Identify which cell holds the provided text, then report its [X, Y] central coordinate. 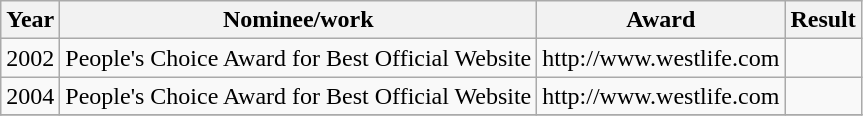
Year [30, 20]
Result [823, 20]
2004 [30, 96]
2002 [30, 58]
Nominee/work [298, 20]
Award [661, 20]
